Scan for the cell matching the given text and deliver its (X, Y) coordinate at center. 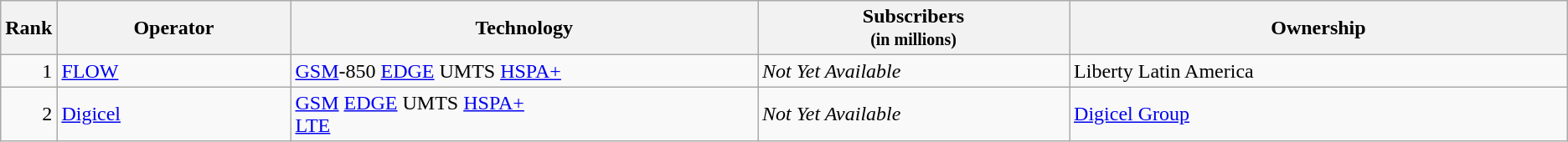
Liberty Latin America (1318, 71)
GSM EDGE UMTS HSPA+LTE (524, 114)
FLOW (174, 71)
Digicel Group (1318, 114)
Technology (524, 28)
Rank (28, 28)
2 (28, 114)
Subscribers(in millions) (913, 28)
Operator (174, 28)
1 (28, 71)
Digicel (174, 114)
GSM-850 EDGE UMTS HSPA+ (524, 71)
Ownership (1318, 28)
